Capture the cell that displays the provided text and extract its (X, Y) central coordinate. 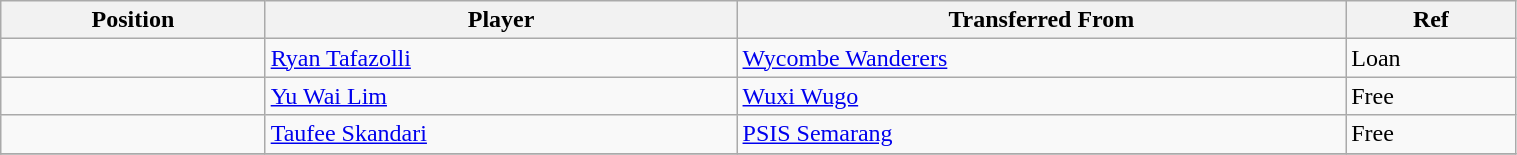
PSIS Semarang (1042, 134)
Loan (1431, 58)
Taufee Skandari (501, 134)
Ryan Tafazolli (501, 58)
Ref (1431, 20)
Yu Wai Lim (501, 96)
Wycombe Wanderers (1042, 58)
Player (501, 20)
Position (133, 20)
Wuxi Wugo (1042, 96)
Transferred From (1042, 20)
